Determine the [X, Y] coordinate at the center of the cell enclosing the given text.  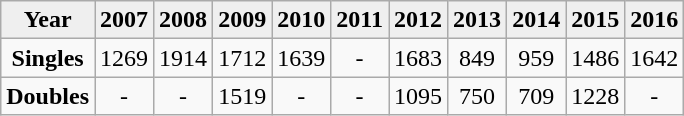
2010 [302, 20]
849 [478, 58]
2011 [360, 20]
2007 [124, 20]
2014 [536, 20]
Singles [48, 58]
1519 [242, 96]
1712 [242, 58]
1914 [184, 58]
2012 [418, 20]
1639 [302, 58]
2008 [184, 20]
2015 [596, 20]
2016 [654, 20]
1269 [124, 58]
709 [536, 96]
2009 [242, 20]
1486 [596, 58]
1683 [418, 58]
1228 [596, 96]
Doubles [48, 96]
Year [48, 20]
750 [478, 96]
959 [536, 58]
1095 [418, 96]
2013 [478, 20]
1642 [654, 58]
